Extract the (X, Y) coordinate from the center of the cell holding the provided text.  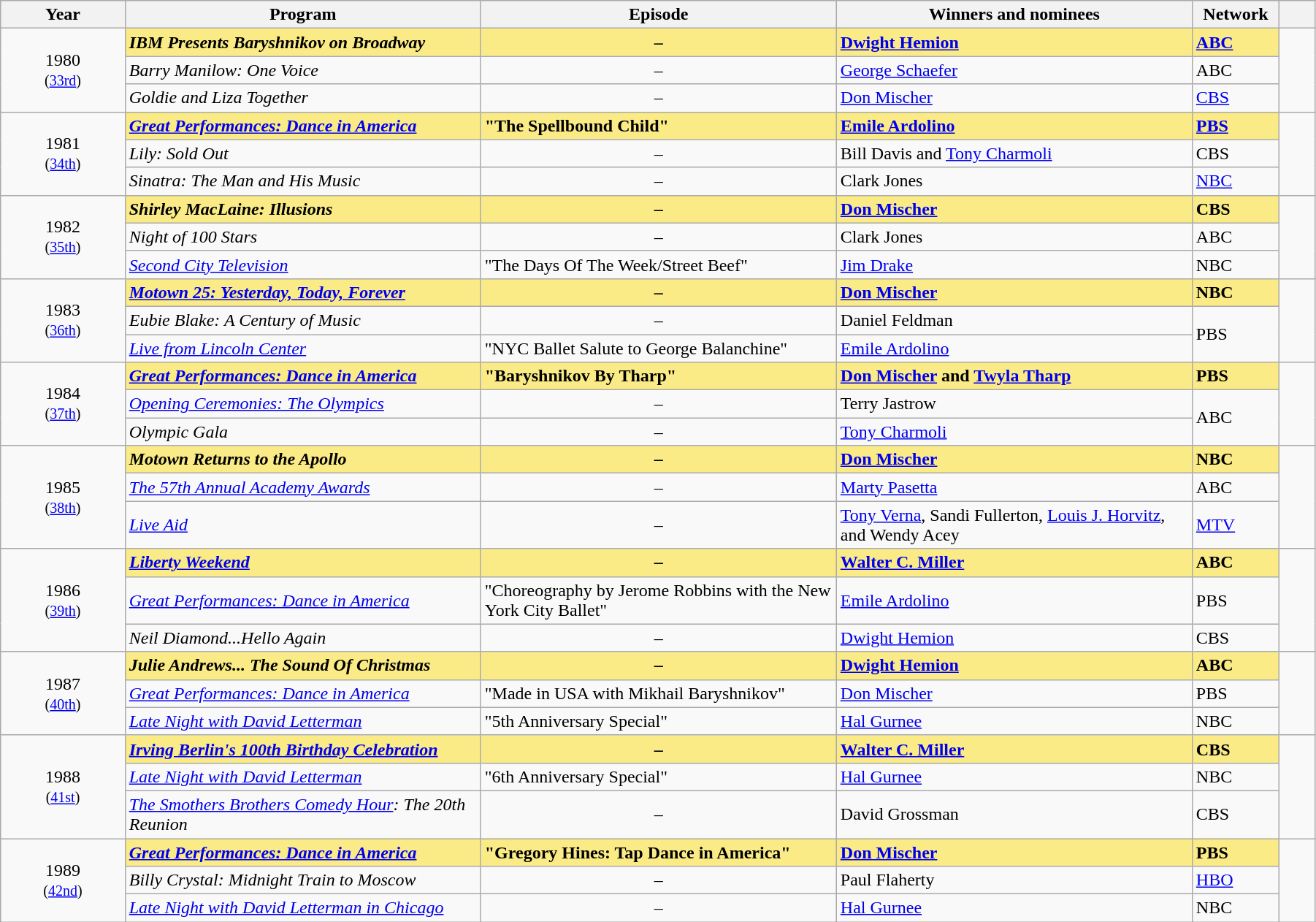
"Made in USA with Mikhail Baryshnikov" (659, 693)
"5th Anniversary Special" (659, 721)
Motown Returns to the Apollo (302, 460)
1983(36th) (63, 320)
Live from Lincoln Center (302, 348)
Bill Davis and Tony Charmoli (1014, 153)
1987(40th) (63, 693)
Winners and nominees (1014, 15)
David Grossman (1014, 814)
"6th Anniversary Special" (659, 777)
Jim Drake (1014, 264)
Sinatra: The Man and His Music (302, 181)
Network (1236, 15)
Marty Pasetta (1014, 487)
"Gregory Hines: Tap Dance in America" (659, 853)
"The Days Of The Week/Street Beef" (659, 264)
1982(35th) (63, 237)
"NYC Ballet Salute to George Balanchine" (659, 348)
Paul Flaherty (1014, 880)
Terry Jastrow (1014, 404)
Tony Charmoli (1014, 432)
Year (63, 15)
"Baryshnikov By Tharp" (659, 376)
Second City Television (302, 264)
"The Spellbound Child" (659, 126)
Lily: Sold Out (302, 153)
Late Night with David Letterman in Chicago (302, 908)
Shirley MacLaine: Illusions (302, 209)
The Smothers Brothers Comedy Hour: The 20th Reunion (302, 814)
MTV (1236, 525)
The 57th Annual Academy Awards (302, 487)
1985(38th) (63, 497)
Program (302, 15)
Goldie and Liza Together (302, 98)
1981(34th) (63, 153)
Episode (659, 15)
1986(39th) (63, 601)
Neil Diamond...Hello Again (302, 638)
Barry Manilow: One Voice (302, 70)
1989(42nd) (63, 880)
Billy Crystal: Midnight Train to Moscow (302, 880)
Daniel Feldman (1014, 320)
1988(41st) (63, 786)
Tony Verna, Sandi Fullerton, Louis J. Horvitz, and Wendy Acey (1014, 525)
Night of 100 Stars (302, 237)
Don Mischer and Twyla Tharp (1014, 376)
Eubie Blake: A Century of Music (302, 320)
Liberty Weekend (302, 563)
Motown 25: Yesterday, Today, Forever (302, 292)
Live Aid (302, 525)
George Schaefer (1014, 70)
1980(33rd) (63, 70)
1984(37th) (63, 404)
Opening Ceremonies: The Olympics (302, 404)
Olympic Gala (302, 432)
IBM Presents Baryshnikov on Broadway (302, 42)
Julie Andrews... The Sound Of Christmas (302, 666)
Irving Berlin's 100th Birthday Celebration (302, 749)
HBO (1236, 880)
"Choreography by Jerome Robbins with the New York City Ballet" (659, 601)
